Identify which cell holds the provided text, then report its (X, Y) central coordinate. 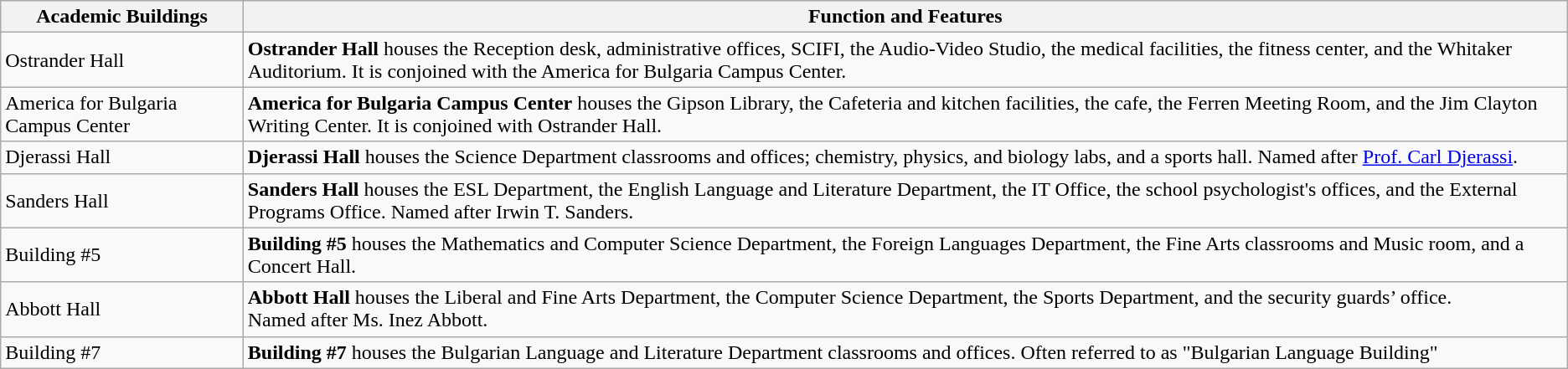
Abbott Hall (122, 310)
Building #7 houses the Bulgarian Language and Literature Department classrooms and offices. Often referred to as "Bulgarian Language Building" (905, 352)
Building #7 (122, 352)
Ostrander Hall (122, 60)
Building #5 (122, 254)
Academic Buildings (122, 17)
Djerassi Hall (122, 157)
Function and Features (905, 17)
America for Bulgaria Campus Center (122, 114)
Sanders Hall (122, 201)
